Pinpoint the cell where the given text exists, returning its [x, y] midpoint coordinate. 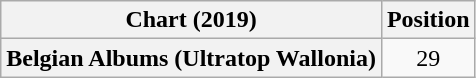
29 [428, 58]
Belgian Albums (Ultratop Wallonia) [192, 58]
Position [428, 20]
Chart (2019) [192, 20]
